Identify which cell holds the provided text, then report its [X, Y] central coordinate. 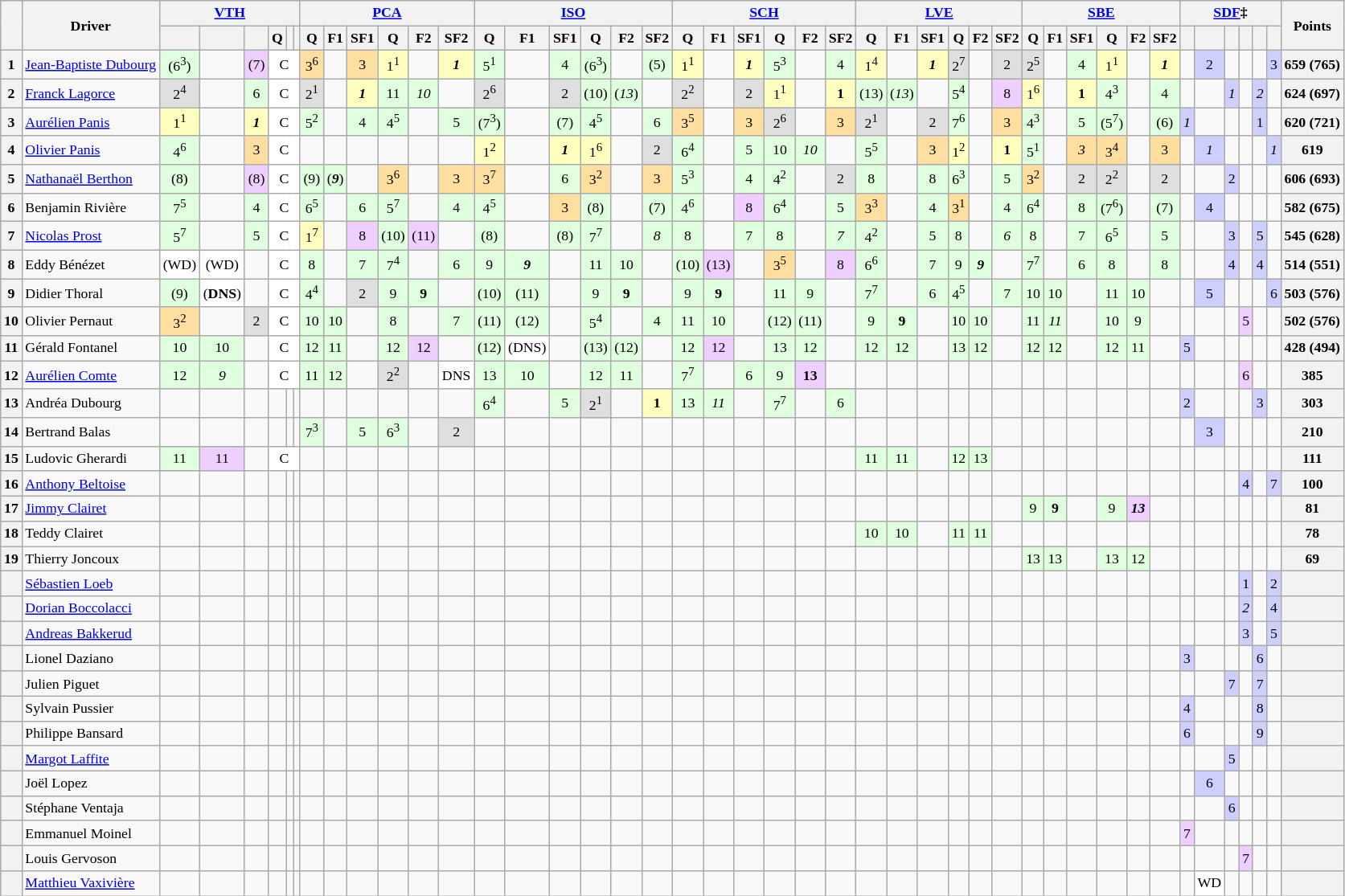
31 [958, 207]
44 [312, 293]
Olivier Panis [90, 149]
619 [1312, 149]
Teddy Clairet [90, 534]
ISO [574, 13]
Lionel Daziano [90, 659]
Franck Lagorce [90, 93]
659 (765) [1312, 64]
Dorian Boccolacci [90, 609]
Bertrand Balas [90, 432]
69 [1312, 558]
SDF‡ [1230, 13]
27 [958, 64]
624 (697) [1312, 93]
55 [871, 149]
(76) [1113, 207]
SCH [764, 13]
(73) [490, 122]
Joël Lopez [90, 783]
Benjamin Rivière [90, 207]
Sylvain Pussier [90, 709]
75 [179, 207]
303 [1312, 403]
24 [179, 93]
34 [1113, 149]
Jean-Baptiste Dubourg [90, 64]
76 [958, 122]
Points [1312, 26]
Andréa Dubourg [90, 403]
Eddy Bénézet [90, 264]
Olivier Pernaut [90, 321]
25 [1033, 64]
Emmanuel Moinel [90, 833]
WD [1209, 882]
Aurélien Panis [90, 122]
Sébastien Loeb [90, 583]
545 (628) [1312, 236]
81 [1312, 508]
Margot Laffite [90, 759]
Julien Piguet [90, 683]
Thierry Joncoux [90, 558]
33 [871, 207]
37 [490, 178]
210 [1312, 432]
Jimmy Clairet [90, 508]
74 [393, 264]
Nathanaël Berthon [90, 178]
100 [1312, 484]
428 (494) [1312, 349]
Nicolas Prost [90, 236]
Stéphane Ventaja [90, 808]
606 (693) [1312, 178]
(57) [1113, 122]
15 [11, 458]
Gérald Fontanel [90, 349]
(6) [1165, 122]
Driver [90, 26]
66 [871, 264]
514 (551) [1312, 264]
18 [11, 534]
DNS [457, 374]
582 (675) [1312, 207]
620 (721) [1312, 122]
LVE [939, 13]
385 [1312, 374]
19 [11, 558]
Andreas Bakkerud [90, 633]
PCA [387, 13]
VTH [230, 13]
Aurélien Comte [90, 374]
Ludovic Gherardi [90, 458]
Matthieu Vaxivière [90, 882]
Didier Thoral [90, 293]
SBE [1101, 13]
Anthony Beltoise [90, 484]
52 [312, 122]
503 (576) [1312, 293]
(5) [657, 64]
Louis Gervoson [90, 858]
73 [312, 432]
111 [1312, 458]
502 (576) [1312, 321]
Philippe Bansard [90, 733]
78 [1312, 534]
